Scan for the cell matching the given text and deliver its (X, Y) coordinate at center. 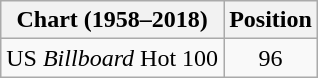
US Billboard Hot 100 (112, 58)
Chart (1958–2018) (112, 20)
96 (271, 58)
Position (271, 20)
